Pinpoint the cell where the given text exists, returning its [X, Y] midpoint coordinate. 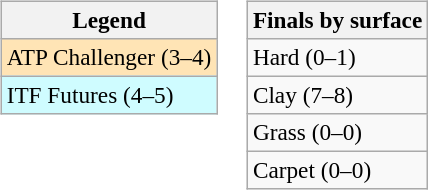
Hard (0–1) [337, 57]
Clay (7–8) [337, 95]
Legend [108, 20]
Grass (0–0) [337, 133]
Finals by surface [337, 20]
ATP Challenger (3–4) [108, 57]
Carpet (0–0) [337, 171]
ITF Futures (4–5) [108, 95]
